Return the [x, y] coordinate for the center point of the cell that contains the specified text.  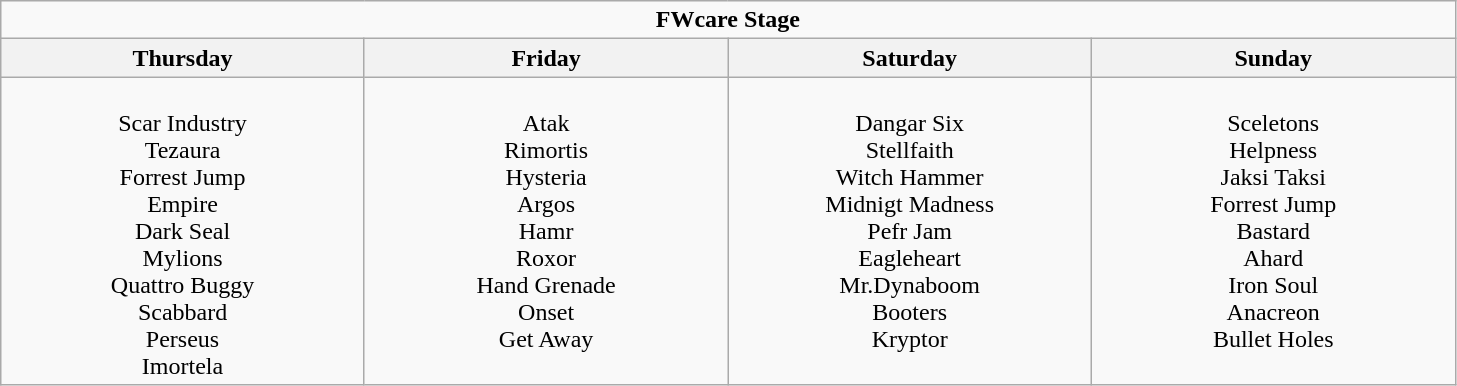
Atak Rimortis Hysteria Argos Hamr Roxor Hand Grenade Onset Get Away [546, 231]
Scar Industry Tezaura Forrest Jump Empire Dark Seal Mylions Quattro Buggy Scabbard Perseus Imortela [183, 231]
Friday [546, 58]
FWcare Stage [728, 20]
Dangar Six Stellfaith Witch Hammer Midnigt Madness Pefr Jam Eagleheart Mr.Dynaboom Booters Kryptor [910, 231]
Thursday [183, 58]
Sceletons Helpness Jaksi Taksi Forrest Jump Bastard Ahard Iron Soul Anacreon Bullet Holes [1273, 231]
Sunday [1273, 58]
Saturday [910, 58]
